Identify which cell holds the provided text, then report its (X, Y) central coordinate. 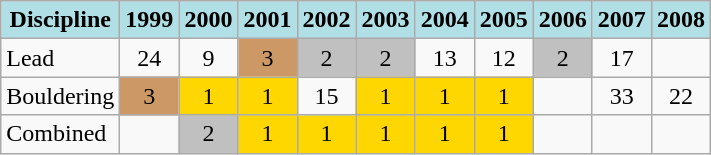
13 (444, 58)
2007 (622, 20)
17 (622, 58)
Lead (60, 58)
9 (208, 58)
2002 (326, 20)
33 (622, 96)
2004 (444, 20)
1999 (150, 20)
2003 (386, 20)
Combined (60, 134)
2000 (208, 20)
Bouldering (60, 96)
2001 (268, 20)
24 (150, 58)
Discipline (60, 20)
2008 (680, 20)
2006 (562, 20)
22 (680, 96)
15 (326, 96)
12 (504, 58)
2005 (504, 20)
